Return the (x, y) coordinate for the center point of the cell that contains the specified text.  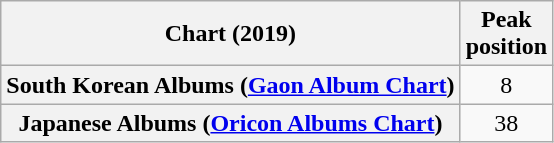
South Korean Albums (Gaon Album Chart) (230, 85)
Japanese Albums (Oricon Albums Chart) (230, 123)
38 (506, 123)
Peakposition (506, 34)
8 (506, 85)
Chart (2019) (230, 34)
